Identify which cell holds the provided text, then report its [X, Y] central coordinate. 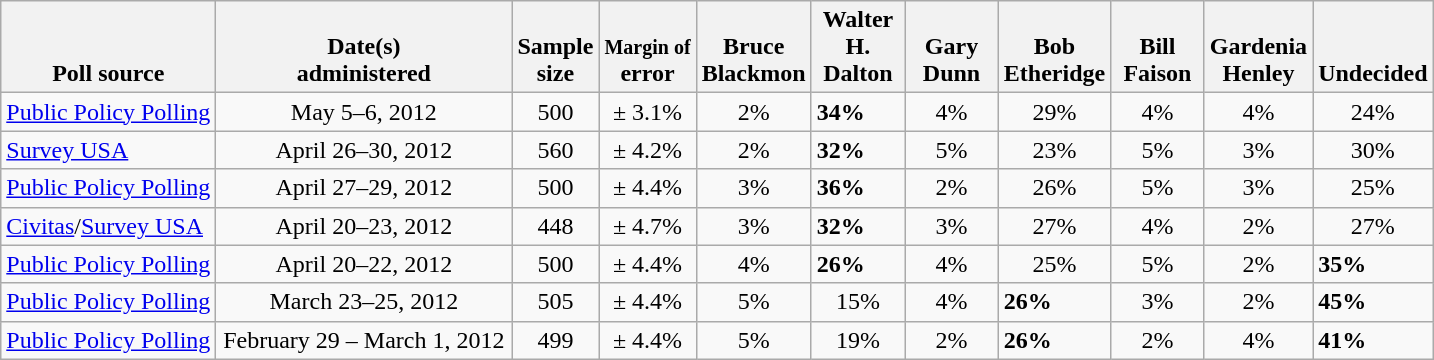
± 3.1% [648, 112]
448 [556, 226]
May 5–6, 2012 [364, 112]
34% [858, 112]
560 [556, 150]
February 29 – March 1, 2012 [364, 340]
Walter H.Dalton [858, 47]
505 [556, 302]
GaryDunn [952, 47]
499 [556, 340]
± 4.2% [648, 150]
35% [1373, 264]
36% [858, 188]
April 20–23, 2012 [364, 226]
23% [1054, 150]
BillFaison [1158, 47]
BobEtheridge [1054, 47]
45% [1373, 302]
30% [1373, 150]
April 27–29, 2012 [364, 188]
March 23–25, 2012 [364, 302]
GardeniaHenley [1258, 47]
Civitas/Survey USA [108, 226]
41% [1373, 340]
± 4.7% [648, 226]
24% [1373, 112]
Poll source [108, 47]
29% [1054, 112]
15% [858, 302]
19% [858, 340]
April 26–30, 2012 [364, 150]
BruceBlackmon [754, 47]
Survey USA [108, 150]
Margin oferror [648, 47]
Undecided [1373, 47]
Samplesize [556, 47]
Date(s)administered [364, 47]
April 20–22, 2012 [364, 264]
